Pinpoint the cell where the given text exists, returning its [x, y] midpoint coordinate. 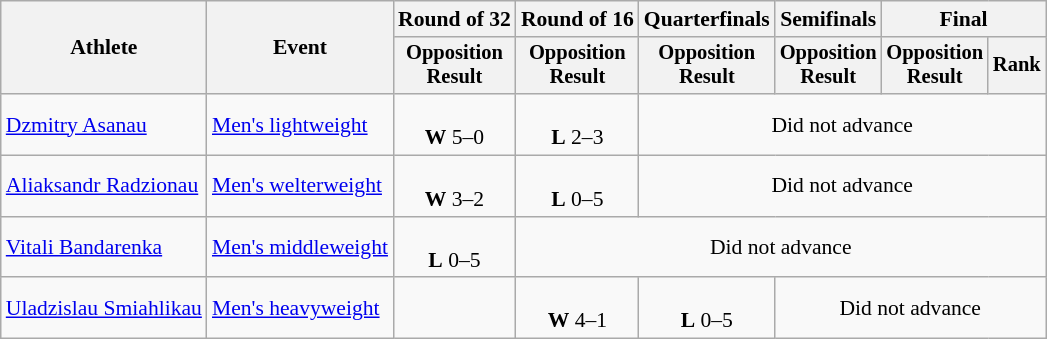
W 5–0 [454, 124]
Round of 32 [454, 19]
Dzmitry Asanau [104, 124]
Men's middleweight [300, 248]
Men's lightweight [300, 124]
Event [300, 48]
Semifinals [828, 19]
Aliaksandr Radzionau [104, 186]
Uladzislau Smiahlikau [104, 308]
W 3–2 [454, 186]
Round of 16 [578, 19]
Quarterfinals [707, 19]
Final [963, 19]
W 4–1 [578, 308]
Rank [1017, 66]
L 2–3 [578, 124]
Vitali Bandarenka [104, 248]
Athlete [104, 48]
Men's heavyweight [300, 308]
Men's welterweight [300, 186]
